Return [X, Y] of the center of cell containing provided text 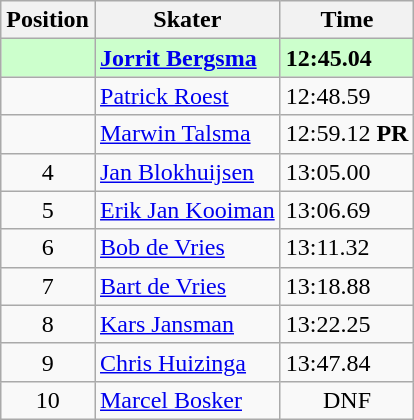
Jorrit Bergsma [187, 58]
13:47.84 [347, 362]
DNF [347, 400]
9 [48, 362]
13:05.00 [347, 172]
7 [48, 286]
6 [48, 248]
Skater [187, 20]
Jan Blokhuijsen [187, 172]
Patrick Roest [187, 96]
Erik Jan Kooiman [187, 210]
13:11.32 [347, 248]
Marcel Bosker [187, 400]
13:22.25 [347, 324]
Bart de Vries [187, 286]
12:45.04 [347, 58]
5 [48, 210]
Time [347, 20]
Kars Jansman [187, 324]
Marwin Talsma [187, 134]
8 [48, 324]
13:18.88 [347, 286]
13:06.69 [347, 210]
Chris Huizinga [187, 362]
Bob de Vries [187, 248]
10 [48, 400]
12:48.59 [347, 96]
Position [48, 20]
4 [48, 172]
12:59.12 PR [347, 134]
